For the text-containing cell, return its midpoint in [X, Y] coordinate format. 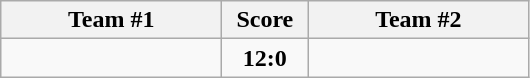
12:0 [265, 58]
Score [265, 20]
Team #2 [418, 20]
Team #1 [112, 20]
